Return the (x, y) coordinate for the center point of the cell that contains the specified text.  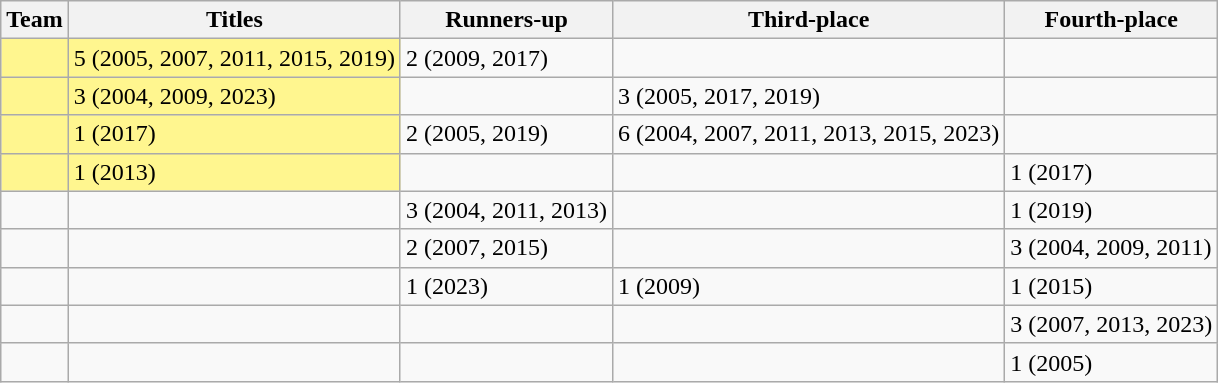
Titles (234, 20)
2 (2005, 2019) (506, 134)
2 (2007, 2015) (506, 248)
1 (2013) (234, 172)
3 (2004, 2011, 2013) (506, 210)
Team (35, 20)
5 (2005, 2007, 2011, 2015, 2019) (234, 58)
3 (2007, 2013, 2023) (1112, 324)
Third-place (809, 20)
3 (2004, 2009, 2011) (1112, 248)
1 (2015) (1112, 286)
6 (2004, 2007, 2011, 2013, 2015, 2023) (809, 134)
1 (2009) (809, 286)
1 (2019) (1112, 210)
3 (2004, 2009, 2023) (234, 96)
2 (2009, 2017) (506, 58)
Fourth-place (1112, 20)
Runners-up (506, 20)
1 (2005) (1112, 362)
1 (2023) (506, 286)
3 (2005, 2017, 2019) (809, 96)
